Detect which cell encompasses the target text, then output its [x, y] center coordinate. 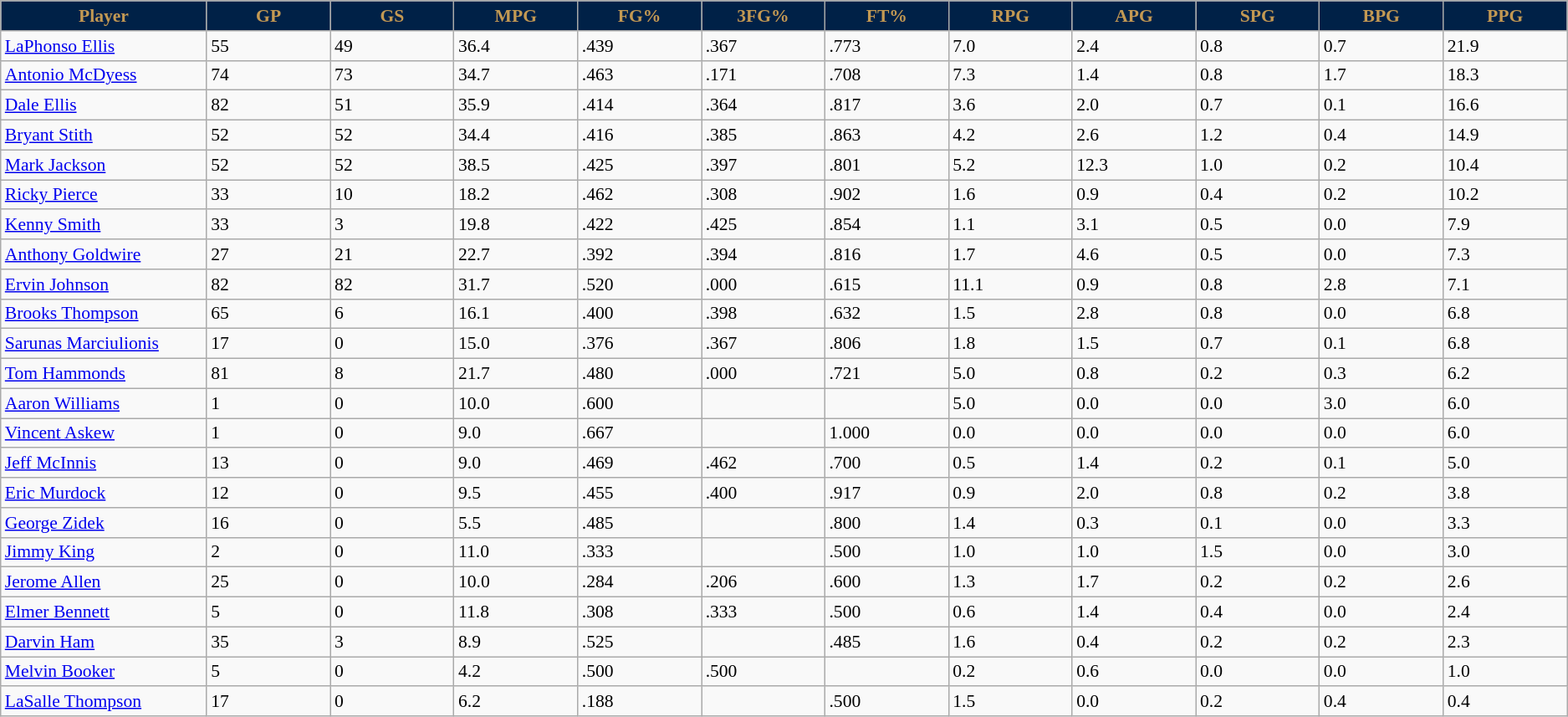
.364 [764, 105]
.700 [886, 463]
Bryant Stith [104, 136]
74 [268, 75]
65 [268, 314]
Melvin Booker [104, 672]
.480 [640, 374]
Tom Hammonds [104, 374]
1.8 [1010, 344]
34.4 [516, 136]
8 [392, 374]
LaPhonso Ellis [104, 46]
.917 [886, 493]
19.8 [516, 225]
2.3 [1505, 642]
.902 [886, 195]
18.3 [1505, 75]
.801 [886, 165]
12.3 [1134, 165]
11.1 [1010, 284]
11.8 [516, 612]
3.1 [1134, 225]
22.7 [516, 254]
15.0 [516, 344]
34.7 [516, 75]
Ervin Johnson [104, 284]
.863 [886, 136]
.422 [640, 225]
16.6 [1505, 105]
.439 [640, 46]
49 [392, 46]
Mark Jackson [104, 165]
FT% [886, 16]
31.7 [516, 284]
.632 [886, 314]
.455 [640, 493]
.816 [886, 254]
21.7 [516, 374]
5.2 [1010, 165]
Antonio McDyess [104, 75]
.469 [640, 463]
7.1 [1505, 284]
.525 [640, 642]
.773 [886, 46]
51 [392, 105]
MPG [516, 16]
.398 [764, 314]
Eric Murdock [104, 493]
2 [268, 552]
1.2 [1258, 136]
Jeff McInnis [104, 463]
SPG [1258, 16]
.284 [640, 582]
Elmer Bennett [104, 612]
38.5 [516, 165]
.206 [764, 582]
Aaron Williams [104, 403]
.800 [886, 523]
10.2 [1505, 195]
5.5 [516, 523]
.171 [764, 75]
.615 [886, 284]
Vincent Askew [104, 433]
25 [268, 582]
.385 [764, 136]
.520 [640, 284]
4.6 [1134, 254]
Anthony Goldwire [104, 254]
.414 [640, 105]
3.3 [1505, 523]
Dale Ellis [104, 105]
3.6 [1010, 105]
21 [392, 254]
Ricky Pierce [104, 195]
.721 [886, 374]
36.4 [516, 46]
George Zidek [104, 523]
10 [392, 195]
12 [268, 493]
.416 [640, 136]
LaSalle Thompson [104, 702]
.806 [886, 344]
.188 [640, 702]
PPG [1505, 16]
55 [268, 46]
.708 [886, 75]
BPG [1382, 16]
35.9 [516, 105]
1.000 [886, 433]
16.1 [516, 314]
73 [392, 75]
8.9 [516, 642]
7.9 [1505, 225]
.397 [764, 165]
1.1 [1010, 225]
18.2 [516, 195]
.667 [640, 433]
1.3 [1010, 582]
FG% [640, 16]
Jerome Allen [104, 582]
Sarunas Marciulionis [104, 344]
11.0 [516, 552]
.376 [640, 344]
3.8 [1505, 493]
13 [268, 463]
9.5 [516, 493]
RPG [1010, 16]
.817 [886, 105]
Brooks Thompson [104, 314]
7.0 [1010, 46]
Player [104, 16]
Jimmy King [104, 552]
APG [1134, 16]
27 [268, 254]
.854 [886, 225]
Darvin Ham [104, 642]
GP [268, 16]
.394 [764, 254]
35 [268, 642]
14.9 [1505, 136]
3FG% [764, 16]
Kenny Smith [104, 225]
GS [392, 16]
10.4 [1505, 165]
6 [392, 314]
21.9 [1505, 46]
.392 [640, 254]
81 [268, 374]
.463 [640, 75]
16 [268, 523]
